Return [X, Y] of the center of cell containing provided text 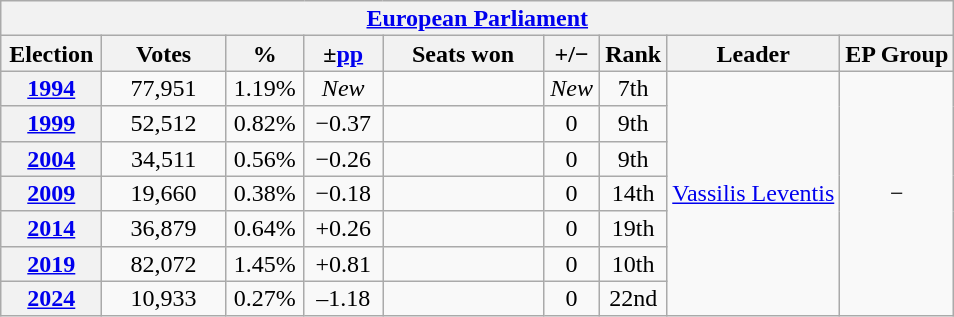
Votes [164, 54]
0.38% [264, 194]
±pp [344, 54]
% [264, 54]
52,512 [164, 124]
0.56% [264, 158]
Election [52, 54]
−0.18 [344, 194]
10,933 [164, 298]
+/− [572, 54]
77,951 [164, 88]
−0.26 [344, 158]
+0.81 [344, 264]
19th [634, 228]
82,072 [164, 264]
–1.18 [344, 298]
European Parliament [478, 18]
22nd [634, 298]
0.82% [264, 124]
36,879 [164, 228]
Leader [754, 54]
+0.26 [344, 228]
Vassilis Leventis [754, 194]
2024 [52, 298]
0.27% [264, 298]
2019 [52, 264]
19,660 [164, 194]
7th [634, 88]
1.45% [264, 264]
Rank [634, 54]
−0.37 [344, 124]
2004 [52, 158]
2014 [52, 228]
10th [634, 264]
1994 [52, 88]
14th [634, 194]
2009 [52, 194]
1.19% [264, 88]
1999 [52, 124]
Seats won [462, 54]
34,511 [164, 158]
0.64% [264, 228]
EP Group [897, 54]
− [897, 194]
